Find where the given text appears and provide that cell's center as [x, y] coordinate. 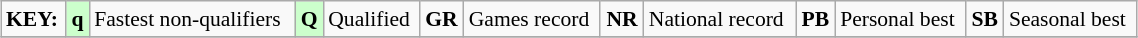
KEY: [34, 19]
q [78, 19]
GR [442, 19]
Q [309, 19]
SB [985, 19]
Games record [532, 19]
NR [622, 19]
Qualified [371, 19]
PB [816, 19]
Personal best [900, 19]
Fastest non-qualifiers [192, 19]
National record [720, 19]
Seasonal best [1070, 19]
